Extract the [X, Y] coordinate from the center of the cell holding the provided text.  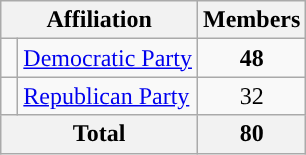
Total [100, 134]
32 [251, 96]
80 [251, 134]
Democratic Party [108, 58]
48 [251, 58]
Affiliation [100, 20]
Members [251, 20]
Republican Party [108, 96]
